Determine the (X, Y) coordinate at the center of the cell enclosing the given text.  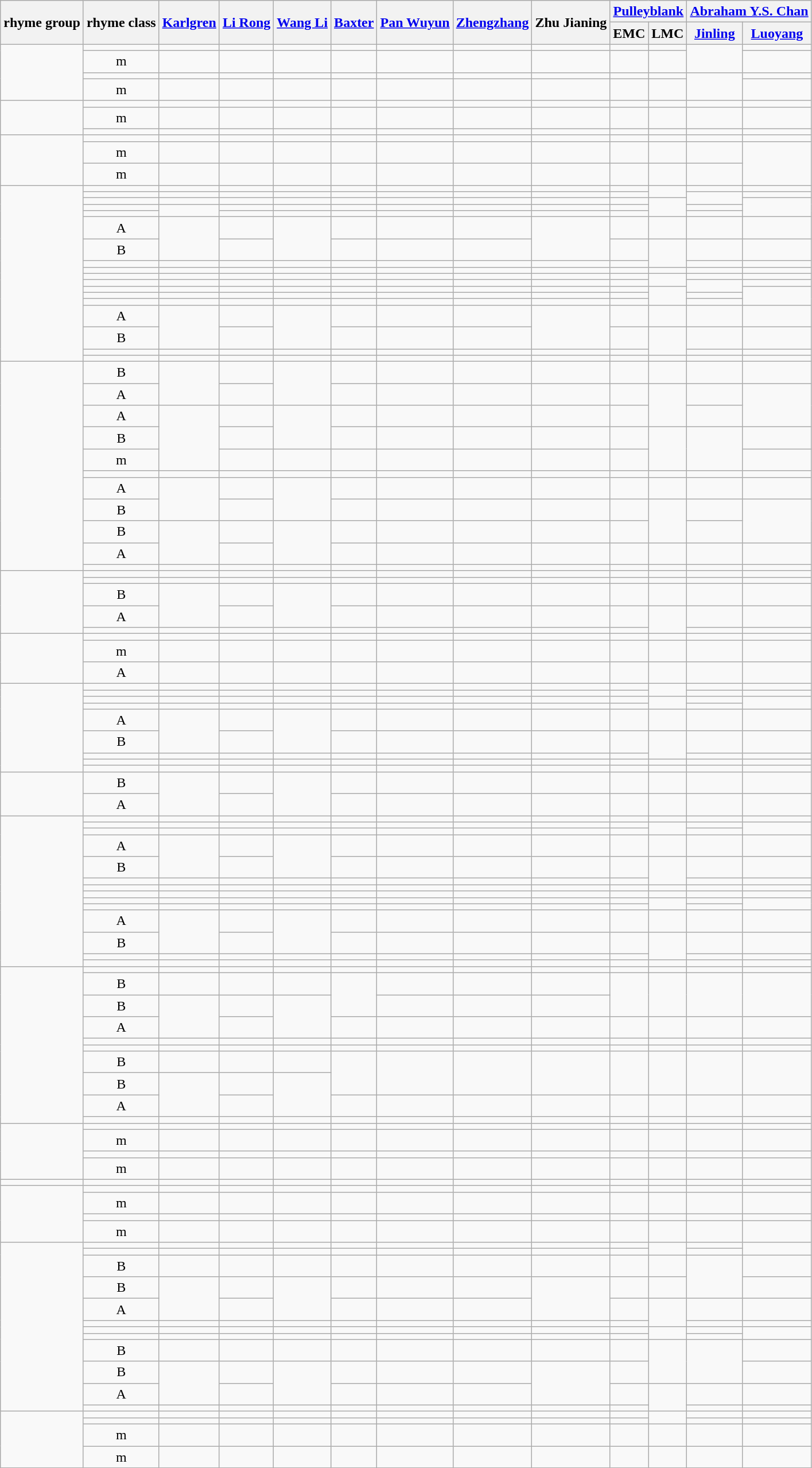
EMC (629, 33)
Zhengzhang (492, 22)
Pan Wuyun (415, 22)
Abraham Y.S. Chan (749, 11)
Karlgren (189, 22)
rhyme class (121, 22)
rhyme group (42, 22)
Baxter (354, 22)
Pulleyblank (648, 11)
Luoyang (777, 33)
Zhu Jianing (571, 22)
LMC (668, 33)
Wang Li (302, 22)
Li Rong (246, 22)
Jinling (715, 33)
